From the cell containing the given text, extract its center point as [x, y] coordinate. 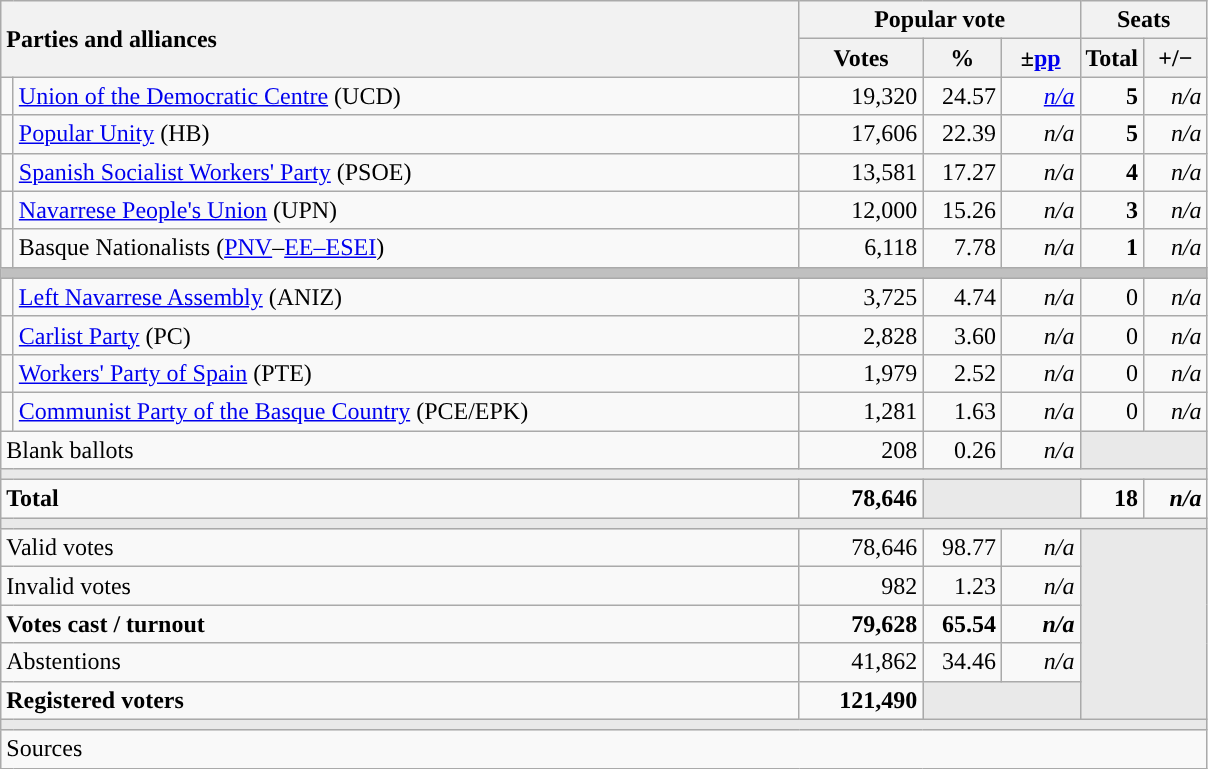
1,281 [861, 411]
17.27 [962, 172]
+/− [1176, 58]
Registered voters [400, 700]
3.60 [962, 335]
79,628 [861, 624]
17,606 [861, 134]
Invalid votes [400, 586]
1,979 [861, 373]
3 [1112, 210]
24.57 [962, 96]
Communist Party of the Basque Country (PCE/EPK) [406, 411]
Workers' Party of Spain (PTE) [406, 373]
18 [1112, 499]
982 [861, 586]
Union of the Democratic Centre (UCD) [406, 96]
Carlist Party (PC) [406, 335]
Popular Unity (HB) [406, 134]
Popular vote [940, 20]
6,118 [861, 248]
13,581 [861, 172]
Valid votes [400, 548]
Votes cast / turnout [400, 624]
19,320 [861, 96]
Abstentions [400, 662]
121,490 [861, 700]
7.78 [962, 248]
% [962, 58]
Votes [861, 58]
2,828 [861, 335]
Blank ballots [400, 449]
Basque Nationalists (PNV–EE–ESEI) [406, 248]
12,000 [861, 210]
65.54 [962, 624]
15.26 [962, 210]
0.26 [962, 449]
Seats [1144, 20]
±pp [1040, 58]
Spanish Socialist Workers' Party (PSOE) [406, 172]
41,862 [861, 662]
1 [1112, 248]
98.77 [962, 548]
22.39 [962, 134]
1.23 [962, 586]
4 [1112, 172]
1.63 [962, 411]
208 [861, 449]
Sources [604, 749]
3,725 [861, 297]
4.74 [962, 297]
2.52 [962, 373]
Parties and alliances [400, 39]
34.46 [962, 662]
Navarrese People's Union (UPN) [406, 210]
Left Navarrese Assembly (ANIZ) [406, 297]
